Scan for the cell matching the given text and deliver its [x, y] coordinate at center. 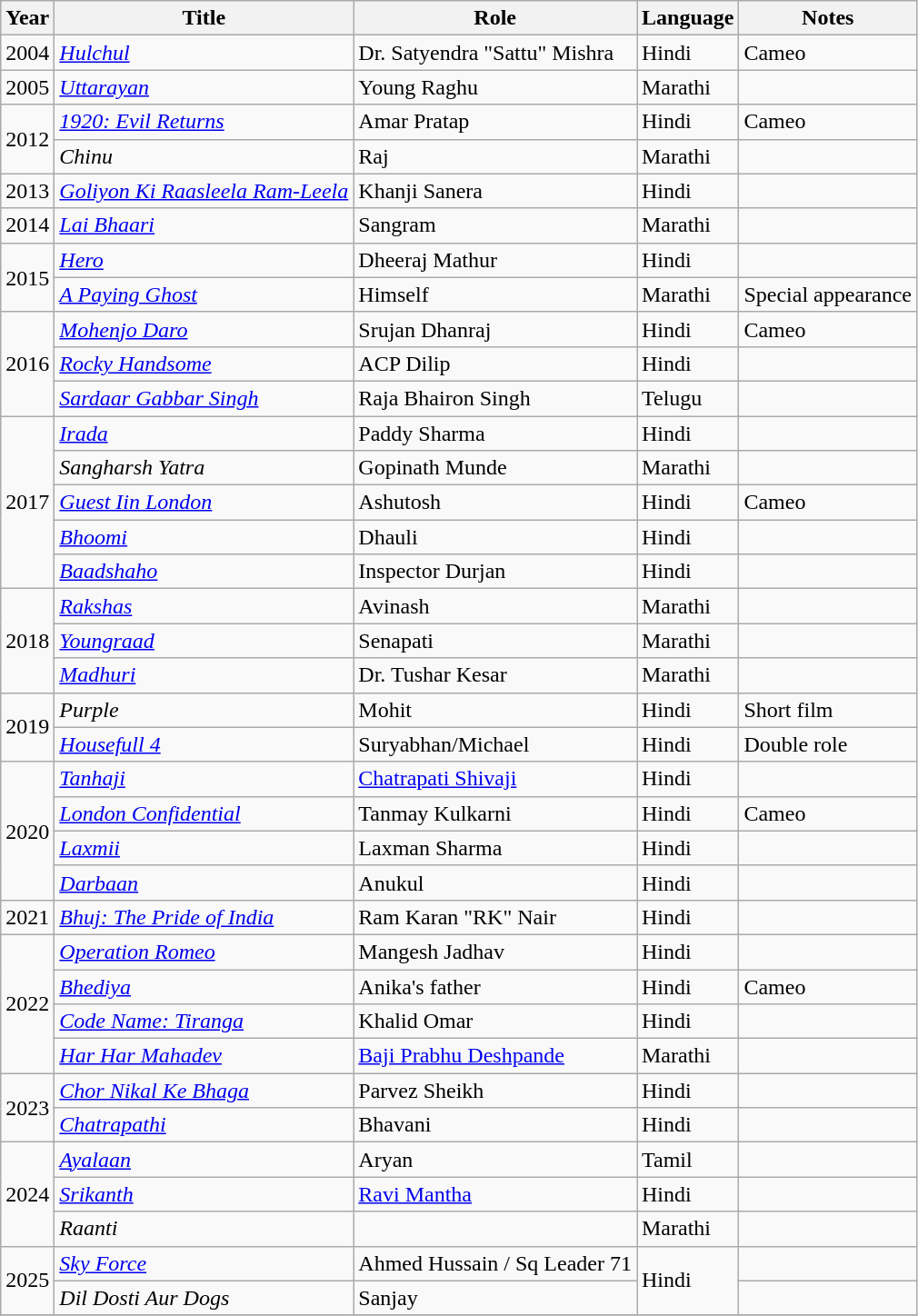
Gopinath Munde [495, 468]
Sangharsh Yatra [204, 468]
2020 [27, 831]
2004 [27, 53]
Sangram [495, 225]
Har Har Mahadev [204, 1056]
Raanti [204, 1229]
Chinu [204, 156]
Tamil [687, 1160]
ACP Dilip [495, 364]
Rakshas [204, 606]
Tanmay Kulkarni [495, 813]
Double role [828, 744]
Uttarayan [204, 87]
2015 [27, 277]
Mangesh Jadhav [495, 952]
Bhavani [495, 1125]
Laxman Sharma [495, 848]
Amar Pratap [495, 122]
A Paying Ghost [204, 294]
Dr. Tushar Kesar [495, 675]
2023 [27, 1108]
Inspector Durjan [495, 572]
2024 [27, 1194]
Ravi Mantha [495, 1194]
Raja Bhairon Singh [495, 398]
Ram Karan "RK" Nair [495, 917]
2025 [27, 1281]
Sky Force [204, 1263]
Lai Bhaari [204, 225]
Srikanth [204, 1194]
Year [27, 18]
2013 [27, 191]
Title [204, 18]
Ashutosh [495, 503]
Goliyon Ki Raasleela Ram-Leela [204, 191]
Hero [204, 260]
Bhediya [204, 986]
Guest Iin London [204, 503]
Suryabhan/Michael [495, 744]
London Confidential [204, 813]
Aryan [495, 1160]
Sardaar Gabbar Singh [204, 398]
Sanjay [495, 1298]
Language [687, 18]
Senapati [495, 641]
Purple [204, 710]
Himself [495, 294]
2014 [27, 225]
Ayalaan [204, 1160]
Anukul [495, 882]
Mohenjo Daro [204, 329]
Dhauli [495, 537]
Paddy Sharma [495, 434]
Code Name: Tiranga [204, 1022]
Parvez Sheikh [495, 1091]
2022 [27, 1003]
Avinash [495, 606]
2021 [27, 917]
Young Raghu [495, 87]
2012 [27, 139]
Chatrapati Shivaji [495, 779]
Khalid Omar [495, 1022]
Anika's father [495, 986]
Housefull 4 [204, 744]
Ahmed Hussain / Sq Leader 71 [495, 1263]
Bhoomi [204, 537]
2005 [27, 87]
Raj [495, 156]
Laxmii [204, 848]
Srujan Dhanraj [495, 329]
Khanji Sanera [495, 191]
Short film [828, 710]
Role [495, 18]
2017 [27, 503]
Notes [828, 18]
Tanhaji [204, 779]
Irada [204, 434]
Dil Dosti Aur Dogs [204, 1298]
1920: Evil Returns [204, 122]
Baji Prabhu Deshpande [495, 1056]
Chatrapathi [204, 1125]
Dheeraj Mathur [495, 260]
Dr. Satyendra "Sattu" Mishra [495, 53]
Youngraad [204, 641]
2019 [27, 727]
2016 [27, 364]
Mohit [495, 710]
Telugu [687, 398]
Chor Nikal Ke Bhaga [204, 1091]
Operation Romeo [204, 952]
2018 [27, 641]
Special appearance [828, 294]
Hulchul [204, 53]
Baadshaho [204, 572]
Rocky Handsome [204, 364]
Darbaan [204, 882]
Bhuj: The Pride of India [204, 917]
Madhuri [204, 675]
